Return (x, y) of the center of cell containing provided text 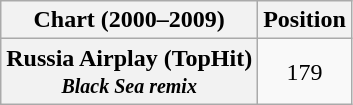
Chart (2000–2009) (130, 20)
Russia Airplay (TopHit)Black Sea remix (130, 72)
Position (305, 20)
179 (305, 72)
